From the cell containing the given text, extract its center point as [X, Y] coordinate. 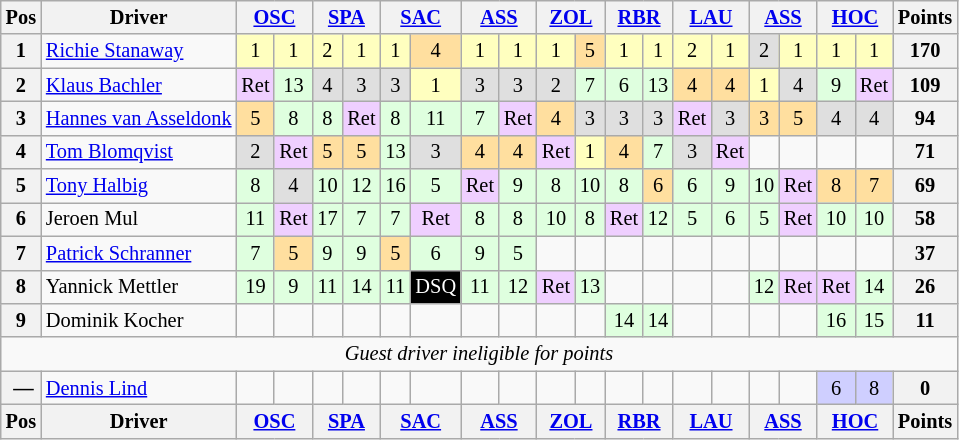
37 [925, 253]
Hannes van Asseldonk [138, 118]
17 [327, 219]
58 [925, 219]
— [21, 388]
Jeroen Mul [138, 219]
109 [925, 85]
Klaus Bachler [138, 85]
Dennis Lind [138, 388]
170 [925, 51]
71 [925, 152]
69 [925, 186]
Tony Halbig [138, 186]
0 [925, 388]
Richie Stanaway [138, 51]
26 [925, 287]
Patrick Schranner [138, 253]
19 [255, 287]
Tom Blomqvist [138, 152]
Guest driver ineligible for points [479, 354]
Dominik Kocher [138, 320]
DSQ [435, 287]
Yannick Mettler [138, 287]
15 [874, 320]
94 [925, 118]
